Return [x, y] of the center of cell containing provided text 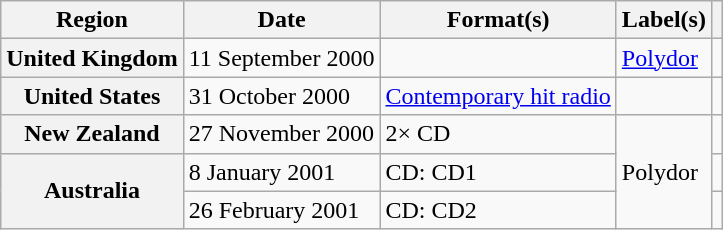
Date [282, 20]
Contemporary hit radio [498, 96]
11 September 2000 [282, 58]
CD: CD2 [498, 210]
New Zealand [92, 134]
31 October 2000 [282, 96]
United States [92, 96]
2× CD [498, 134]
Australia [92, 191]
27 November 2000 [282, 134]
Format(s) [498, 20]
Region [92, 20]
8 January 2001 [282, 172]
26 February 2001 [282, 210]
CD: CD1 [498, 172]
Label(s) [664, 20]
United Kingdom [92, 58]
